Identify which cell holds the provided text, then report its [X, Y] central coordinate. 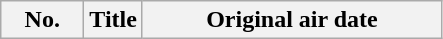
No. [42, 20]
Title [114, 20]
Original air date [292, 20]
